Capture the cell that displays the provided text and extract its [x, y] central coordinate. 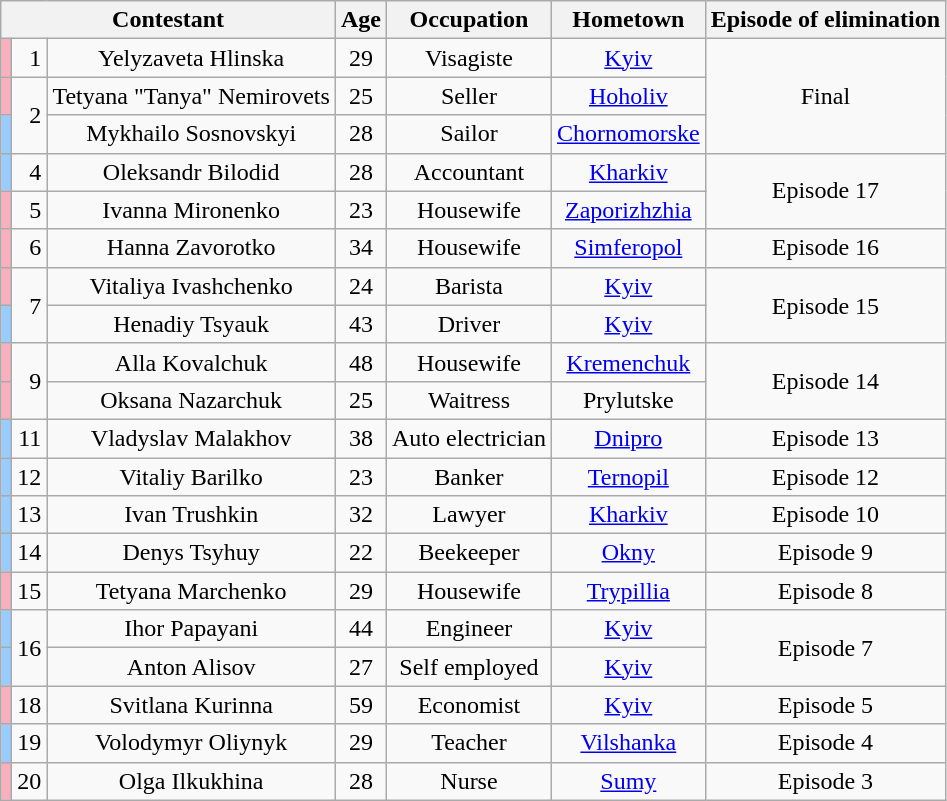
11 [30, 438]
1 [30, 58]
Episode 9 [825, 553]
Vladyslav Malakhov [192, 438]
20 [30, 781]
Simferopol [628, 248]
2 [30, 115]
Beekeeper [468, 553]
Hoholiv [628, 96]
Hometown [628, 20]
Sumy [628, 781]
Economist [468, 705]
Oksana Nazarchuk [192, 400]
22 [360, 553]
Teacher [468, 743]
Waitress [468, 400]
Vilshanka [628, 743]
Alla Kovalchuk [192, 362]
9 [30, 381]
Vitaliya Ivashchenko [192, 286]
Denys Tsyhuy [192, 553]
Ivan Trushkin [192, 515]
4 [30, 172]
Zaporizhzhia [628, 210]
Nurse [468, 781]
44 [360, 629]
15 [30, 591]
Henadiy Tsyauk [192, 324]
Episode 15 [825, 305]
Anton Alisov [192, 667]
48 [360, 362]
Episode 4 [825, 743]
32 [360, 515]
Svitlana Kurinna [192, 705]
Kremenchuk [628, 362]
Yelyzaveta Hlinska [192, 58]
Lawyer [468, 515]
Mykhailo Sosnovskyi [192, 134]
Volodymyr Oliynyk [192, 743]
13 [30, 515]
Episode 17 [825, 191]
Vitaliy Barilko [192, 477]
Episode 10 [825, 515]
27 [360, 667]
59 [360, 705]
18 [30, 705]
Seller [468, 96]
Final [825, 96]
Contestant [168, 20]
Episode 5 [825, 705]
Episode 14 [825, 381]
Ternopil [628, 477]
Olga Ilkukhina [192, 781]
Okny [628, 553]
Visagiste [468, 58]
Sailor [468, 134]
Episode 8 [825, 591]
43 [360, 324]
Episode of elimination [825, 20]
Episode 7 [825, 648]
24 [360, 286]
16 [30, 648]
Chornomorske [628, 134]
Occupation [468, 20]
Ivanna Mironenko [192, 210]
6 [30, 248]
Episode 13 [825, 438]
7 [30, 305]
38 [360, 438]
Episode 16 [825, 248]
Auto electrician [468, 438]
14 [30, 553]
Tetyana Marchenko [192, 591]
Tetyana "Tanya" Nemirovets [192, 96]
Self employed [468, 667]
Prylutske [628, 400]
Episode 12 [825, 477]
Accountant [468, 172]
12 [30, 477]
Age [360, 20]
Engineer [468, 629]
Oleksandr Bilodid [192, 172]
19 [30, 743]
5 [30, 210]
Episode 3 [825, 781]
Driver [468, 324]
Hanna Zavorotko [192, 248]
34 [360, 248]
Banker [468, 477]
Ihor Papayani [192, 629]
Dnipro [628, 438]
Barista [468, 286]
Trypillia [628, 591]
